Return [X, Y] of the center of cell containing provided text 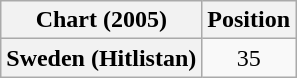
35 [249, 58]
Chart (2005) [102, 20]
Sweden (Hitlistan) [102, 58]
Position [249, 20]
